Scan for the cell matching the given text and deliver its [x, y] coordinate at center. 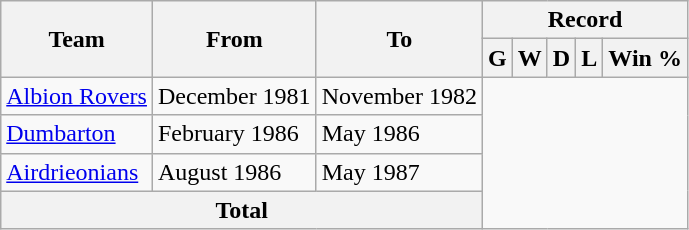
From [234, 39]
D [561, 58]
Total [242, 210]
December 1981 [234, 96]
To [399, 39]
Dumbarton [77, 134]
Record [586, 20]
May 1986 [399, 134]
Albion Rovers [77, 96]
February 1986 [234, 134]
L [590, 58]
Win % [646, 58]
May 1987 [399, 172]
November 1982 [399, 96]
Airdrieonians [77, 172]
G [498, 58]
W [530, 58]
August 1986 [234, 172]
Team [77, 39]
